For the text-containing cell, return its midpoint in (X, Y) coordinate format. 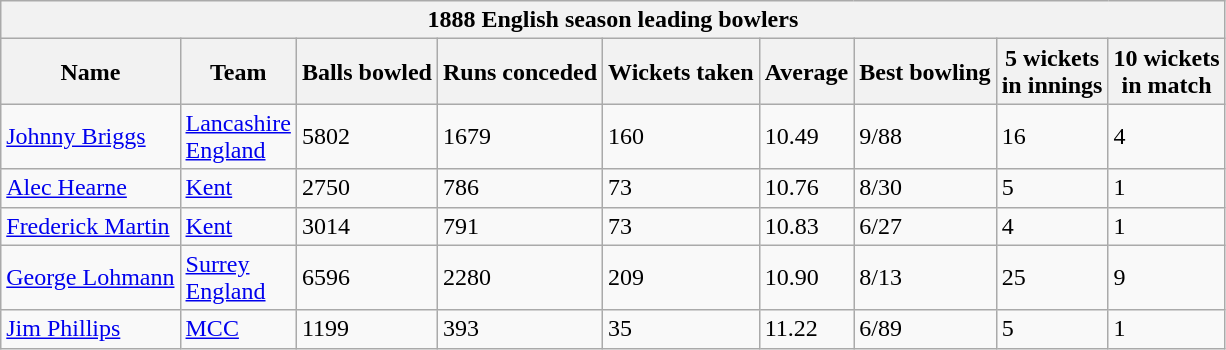
25 (1052, 278)
George Lohmann (90, 278)
8/13 (925, 278)
6/27 (925, 226)
Johnny Briggs (90, 136)
2280 (520, 278)
MCC (238, 329)
10.49 (806, 136)
5802 (366, 136)
5 wicketsin innings (1052, 72)
1199 (366, 329)
1888 English season leading bowlers (613, 20)
Jim Phillips (90, 329)
9 (1166, 278)
786 (520, 188)
8/30 (925, 188)
11.22 (806, 329)
209 (682, 278)
160 (682, 136)
Wickets taken (682, 72)
393 (520, 329)
Balls bowled (366, 72)
6/89 (925, 329)
Frederick Martin (90, 226)
35 (682, 329)
Average (806, 72)
2750 (366, 188)
3014 (366, 226)
16 (1052, 136)
10.90 (806, 278)
Team (238, 72)
10.83 (806, 226)
Alec Hearne (90, 188)
SurreyEngland (238, 278)
Best bowling (925, 72)
Name (90, 72)
Runs conceded (520, 72)
6596 (366, 278)
10 wicketsin match (1166, 72)
1679 (520, 136)
9/88 (925, 136)
791 (520, 226)
LancashireEngland (238, 136)
10.76 (806, 188)
